Determine the (x, y) coordinate at the center of the cell enclosing the given text.  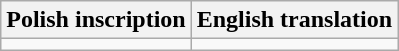
English translation (294, 20)
Polish inscription (96, 20)
